Return the (X, Y) coordinate for the center point of the cell that contains the specified text.  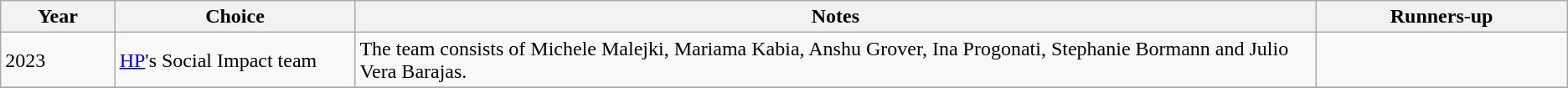
Choice (235, 17)
Year (58, 17)
The team consists of Michele Malejki, Mariama Kabia, Anshu Grover, Ina Progonati, Stephanie Bormann and Julio Vera Barajas. (836, 60)
HP's Social Impact team (235, 60)
Notes (836, 17)
2023 (58, 60)
Runners-up (1442, 17)
